Extract the [x, y] coordinate from the center of the cell holding the provided text.  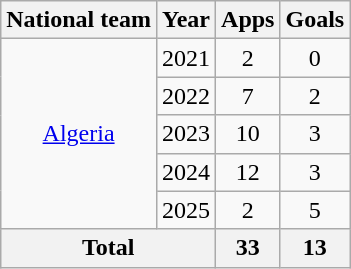
5 [315, 210]
Algeria [79, 134]
7 [248, 96]
0 [315, 58]
2024 [186, 172]
13 [315, 248]
Year [186, 20]
Goals [315, 20]
Apps [248, 20]
National team [79, 20]
2025 [186, 210]
10 [248, 134]
2023 [186, 134]
2022 [186, 96]
2021 [186, 58]
33 [248, 248]
Total [108, 248]
12 [248, 172]
